Find where the given text appears and provide that cell's center as [x, y] coordinate. 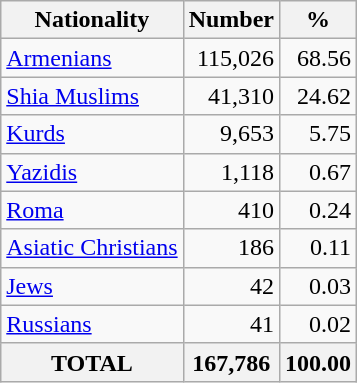
0.11 [318, 248]
Number [231, 20]
167,786 [231, 362]
410 [231, 210]
Asiatic Christians [92, 248]
1,118 [231, 172]
Russians [92, 324]
0.03 [318, 286]
Kurds [92, 134]
186 [231, 248]
% [318, 20]
TOTAL [92, 362]
100.00 [318, 362]
9,653 [231, 134]
Armenians [92, 58]
41,310 [231, 96]
Jews [92, 286]
0.24 [318, 210]
Yazidis [92, 172]
Shia Muslims [92, 96]
41 [231, 324]
42 [231, 286]
5.75 [318, 134]
0.67 [318, 172]
0.02 [318, 324]
68.56 [318, 58]
Roma [92, 210]
115,026 [231, 58]
24.62 [318, 96]
Nationality [92, 20]
